Output the (X, Y) coordinate of the center of the cell containing the given text.  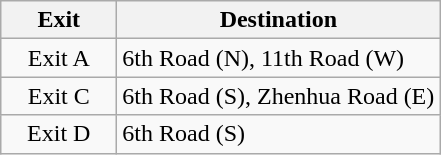
Exit (59, 20)
6th Road (N), 11th Road (W) (278, 58)
6th Road (S) (278, 134)
Exit A (59, 58)
Exit D (59, 134)
6th Road (S), Zhenhua Road (E) (278, 96)
Exit C (59, 96)
Destination (278, 20)
